From the cell containing the given text, extract its center point as (x, y) coordinate. 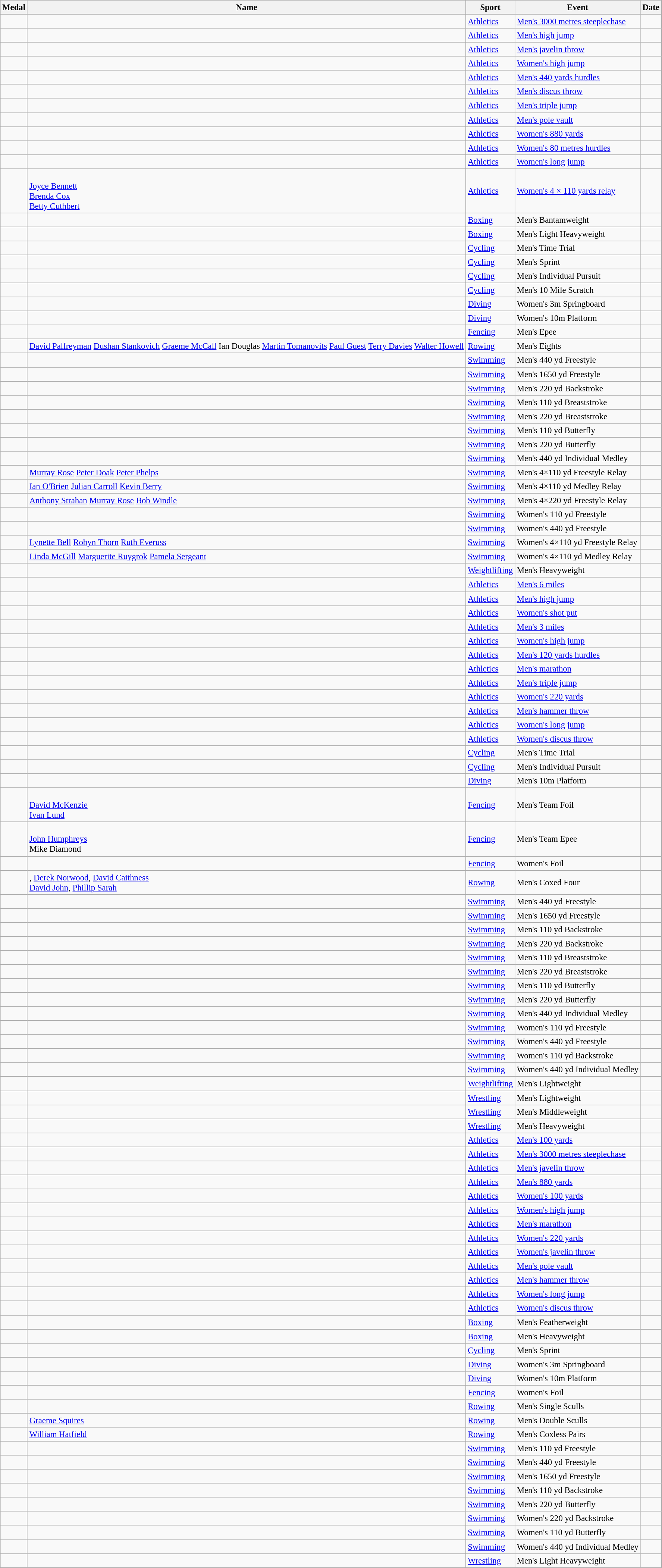
Men's Coxless Pairs (577, 1434)
Men's Featherweight (577, 1322)
William Hatfield (246, 1434)
Event (577, 7)
David McKenzie Ivan Lund (246, 805)
Medal (14, 7)
Men's 4×110 yd Medley Relay (577, 486)
Men's 880 yards (577, 1182)
Men's discus throw (577, 91)
, Derek Norwood, David Caithness David John, Phillip Sarah (246, 883)
John Humphreys Mike Diamond (246, 839)
Women's 4 × 110 yards relay (577, 191)
Ian O'Brien Julian Carroll Kevin Berry (246, 486)
Women's shot put (577, 613)
Men's Epee (577, 332)
Men's 440 yards hurdles (577, 78)
Date (651, 7)
Women's 100 yards (577, 1196)
Men's Coxed Four (577, 883)
Men's Team Epee (577, 839)
Murray Rose Peter Doak Peter Phelps (246, 472)
Men's 10 Mile Scratch (577, 290)
Women's 110 yd Backstroke (577, 1056)
Women's 80 metres hurdles (577, 148)
Women's 220 yd Backstroke (577, 1519)
Sport (490, 7)
Women's 110 yd Butterfly (577, 1533)
Men's Middleweight (577, 1112)
Men's 110 yd Freestyle (577, 1449)
Women's 880 yards (577, 134)
Name (246, 7)
Men's Eights (577, 346)
Graeme Squires (246, 1420)
Men's Double Sculls (577, 1420)
Men's Bantamweight (577, 220)
Men's Team Foil (577, 805)
Men's 10m Platform (577, 781)
Anthony Strahan Murray Rose Bob Windle (246, 501)
Men's Single Sculls (577, 1406)
Men's 120 yards hurdles (577, 655)
David Palfreyman Dushan Stankovich Graeme McCall Ian Douglas Martin Tomanovits Paul Guest Terry Davies Walter Howell (246, 346)
Women's 4×110 yd Medley Relay (577, 557)
Men's 100 yards (577, 1140)
Men's 4×220 yd Freestyle Relay (577, 501)
Lynette Bell Robyn Thorn Ruth Everuss (246, 542)
Men's 6 miles (577, 585)
Women's javelin throw (577, 1252)
Women's 4×110 yd Freestyle Relay (577, 542)
Linda McGill Marguerite Ruygrok Pamela Sergeant (246, 557)
Men's 3 miles (577, 627)
Joyce BennettBrenda CoxBetty Cuthbert (246, 191)
Men's 4×110 yd Freestyle Relay (577, 472)
